Output the [x, y] coordinate of the center of the cell containing the given text.  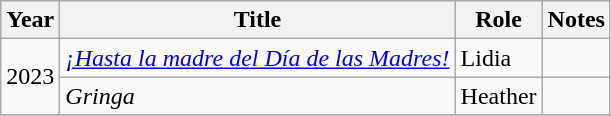
Notes [576, 20]
Year [30, 20]
Lidia [498, 58]
Role [498, 20]
Gringa [258, 96]
Heather [498, 96]
¡Hasta la madre del Día de las Madres! [258, 58]
Title [258, 20]
2023 [30, 77]
